Pinpoint the cell where the given text exists, returning its [x, y] midpoint coordinate. 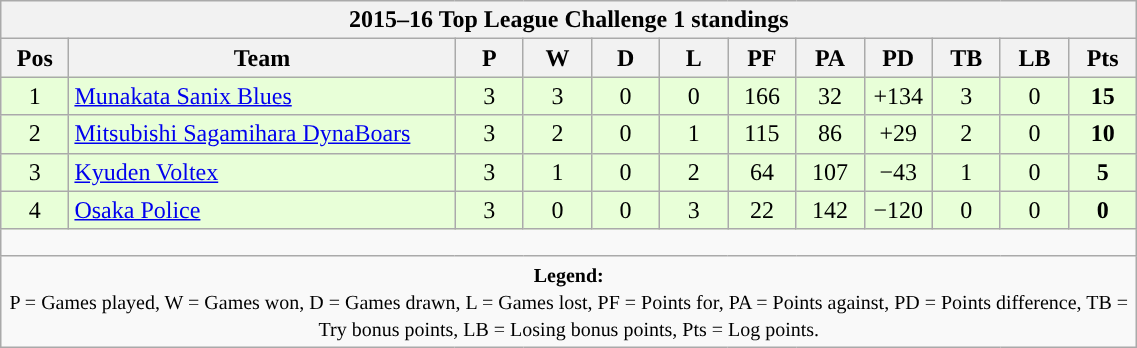
PA [830, 58]
Team [262, 58]
LB [1034, 58]
5 [1103, 172]
115 [762, 134]
−120 [898, 210]
+134 [898, 96]
166 [762, 96]
PF [762, 58]
−43 [898, 172]
142 [830, 210]
D [625, 58]
W [557, 58]
32 [830, 96]
+29 [898, 134]
10 [1103, 134]
Pos [35, 58]
107 [830, 172]
TB [966, 58]
P [489, 58]
Munakata Sanix Blues [262, 96]
2015–16 Top League Challenge 1 standings [569, 20]
15 [1103, 96]
Mitsubishi Sagamihara DynaBoars [262, 134]
Pts [1103, 58]
L [694, 58]
64 [762, 172]
Osaka Police [262, 210]
86 [830, 134]
Kyuden Voltex [262, 172]
4 [35, 210]
22 [762, 210]
PD [898, 58]
